Capture the cell that displays the provided text and extract its [x, y] central coordinate. 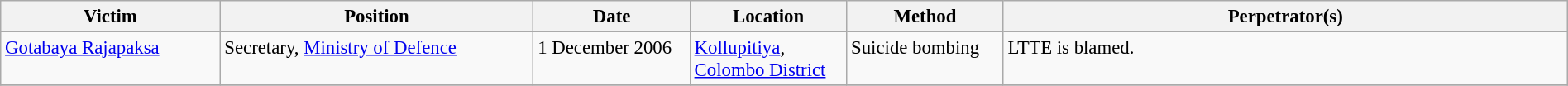
Date [612, 17]
Gotabaya Rajapaksa [111, 60]
Location [767, 17]
Perpetrator(s) [1285, 17]
Secretary, Ministry of Defence [377, 60]
LTTE is blamed. [1285, 60]
Kollupitiya, Colombo District [767, 60]
Position [377, 17]
Method [925, 17]
Suicide bombing [925, 60]
1 December 2006 [612, 60]
Victim [111, 17]
